Output the (X, Y) coordinate of the center of the cell containing the given text.  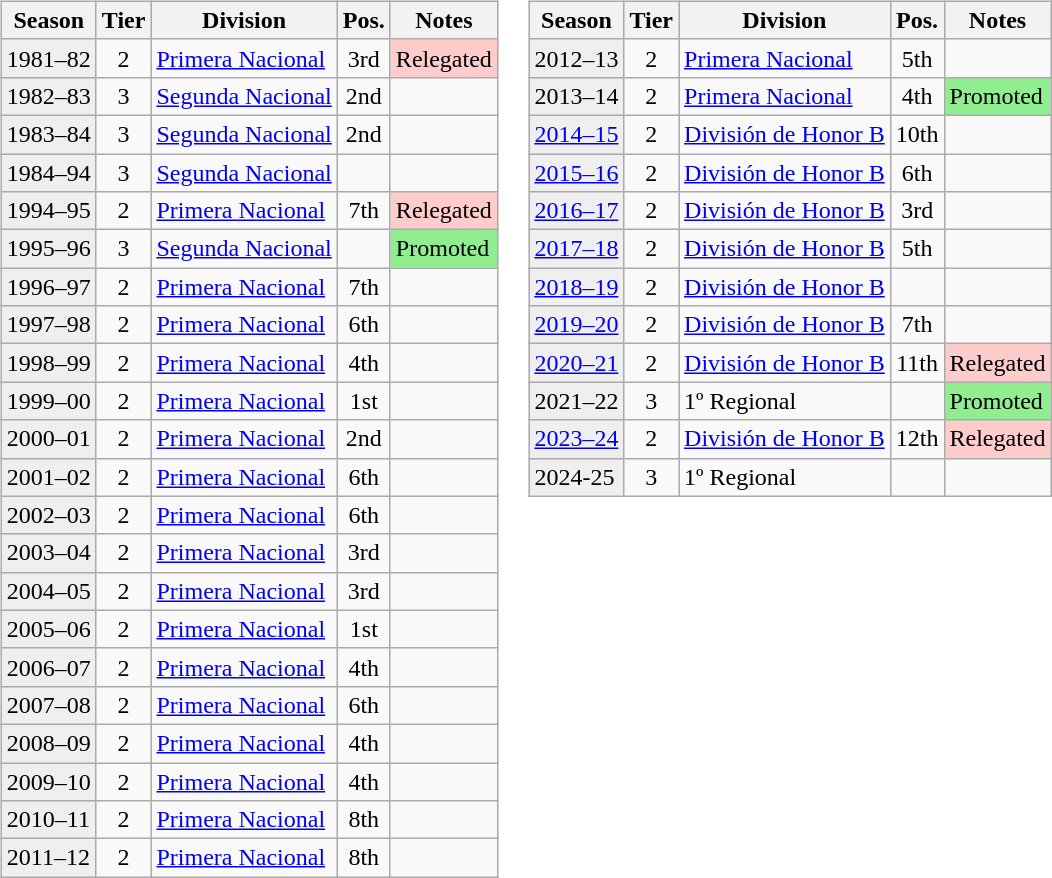
2006–07 (48, 667)
2014–15 (576, 134)
2007–08 (48, 705)
2008–09 (48, 743)
2001–02 (48, 477)
2005–06 (48, 629)
2016–17 (576, 211)
2023–24 (576, 439)
2018–19 (576, 287)
2009–10 (48, 781)
11th (917, 363)
1996–97 (48, 287)
1997–98 (48, 325)
1998–99 (48, 363)
2002–03 (48, 515)
2015–16 (576, 173)
2010–11 (48, 820)
1999–00 (48, 401)
2013–14 (576, 96)
1981–82 (48, 58)
2011–12 (48, 858)
12th (917, 439)
2000–01 (48, 439)
2003–04 (48, 553)
1982–83 (48, 96)
2021–22 (576, 401)
1984–94 (48, 173)
2019–20 (576, 325)
10th (917, 134)
1983–84 (48, 134)
2004–05 (48, 591)
1994–95 (48, 211)
2024-25 (576, 477)
1995–96 (48, 249)
2012–13 (576, 58)
2020–21 (576, 363)
2017–18 (576, 249)
